Find where the given text appears and provide that cell's center as (x, y) coordinate. 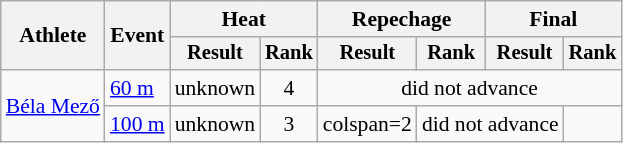
Béla Mező (53, 106)
60 m (138, 88)
Heat (244, 19)
colspan=2 (368, 124)
Athlete (53, 36)
3 (289, 124)
Repechage (402, 19)
4 (289, 88)
Final (553, 19)
Event (138, 36)
100 m (138, 124)
